Locate the cell with the specified text and output its (x, y) center coordinate. 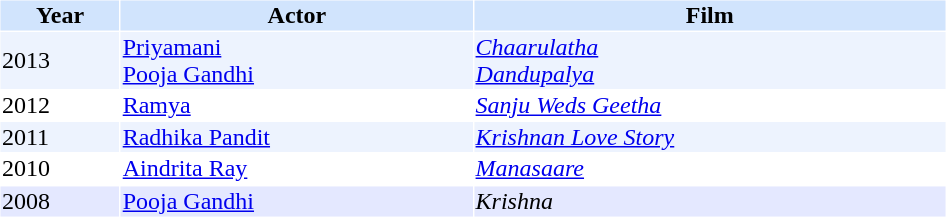
2012 (60, 105)
Aindrita Ray (296, 169)
Year (60, 15)
Actor (296, 15)
2011 (60, 137)
Pooja Gandhi (296, 201)
PriyamaniPooja Gandhi (296, 60)
2010 (60, 169)
Film (710, 15)
Sanju Weds Geetha (710, 105)
Krishna (710, 201)
Manasaare (710, 169)
Krishnan Love Story (710, 137)
Ramya (296, 105)
Radhika Pandit (296, 137)
2008 (60, 201)
ChaarulathaDandupalya (710, 60)
2013 (60, 60)
